Capture the cell that displays the provided text and extract its [X, Y] central coordinate. 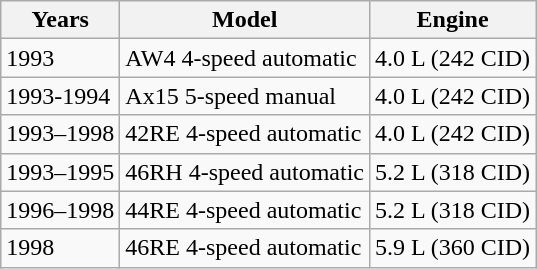
1998 [60, 248]
1993 [60, 58]
Engine [452, 20]
Years [60, 20]
AW4 4-speed automatic [245, 58]
42RE 4-speed automatic [245, 134]
46RH 4-speed automatic [245, 172]
1993–1995 [60, 172]
1993-1994 [60, 96]
1996–1998 [60, 210]
1993–1998 [60, 134]
Model [245, 20]
44RE 4-speed automatic [245, 210]
5.9 L (360 CID) [452, 248]
46RE 4-speed automatic [245, 248]
Ax15 5-speed manual [245, 96]
